Return the [X, Y] coordinate for the center point of the cell that contains the specified text.  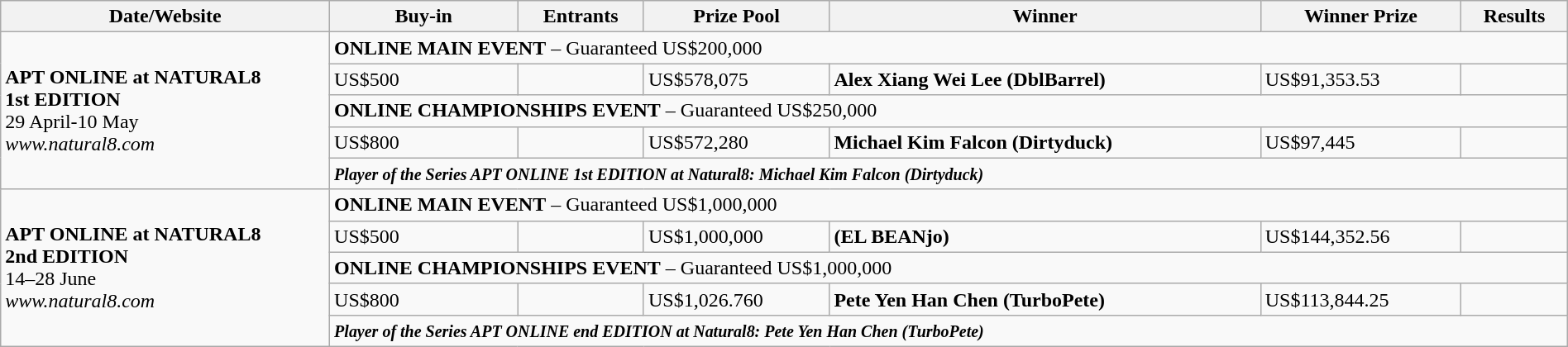
Winner [1045, 17]
US$578,075 [736, 79]
Entrants [581, 17]
Player of the Series APT ONLINE end EDITION at Natural8: Pete Yen Han Chen (TurboPete) [949, 330]
Winner Prize [1360, 17]
ONLINE MAIN EVENT – Guaranteed US$1,000,000 [949, 205]
US$144,352.56 [1360, 236]
Prize Pool [736, 17]
ONLINE MAIN EVENT – Guaranteed US$200,000 [949, 48]
Alex Xiang Wei Lee (DblBarrel) [1045, 79]
Date/Website [165, 17]
US$1,000,000 [736, 236]
ONLINE CHAMPIONSHIPS EVENT – Guaranteed US$250,000 [949, 111]
(EL BEANjo) [1045, 236]
APT ONLINE at NATURAL82nd EDITION14–28 Junewww.natural8.com [165, 268]
US$91,353.53 [1360, 79]
Michael Kim Falcon (Dirtyduck) [1045, 142]
ONLINE CHAMPIONSHIPS EVENT – Guaranteed US$1,000,000 [949, 268]
Player of the Series APT ONLINE 1st EDITION at Natural8: Michael Kim Falcon (Dirtyduck) [949, 173]
US$1,026.760 [736, 299]
US$113,844.25 [1360, 299]
APT ONLINE at NATURAL81st EDITION29 April-10 Maywww.natural8.com [165, 111]
Buy-in [423, 17]
Results [1515, 17]
US$572,280 [736, 142]
US$97,445 [1360, 142]
Pete Yen Han Chen (TurboPete) [1045, 299]
